Identify which cell holds the provided text, then report its (x, y) central coordinate. 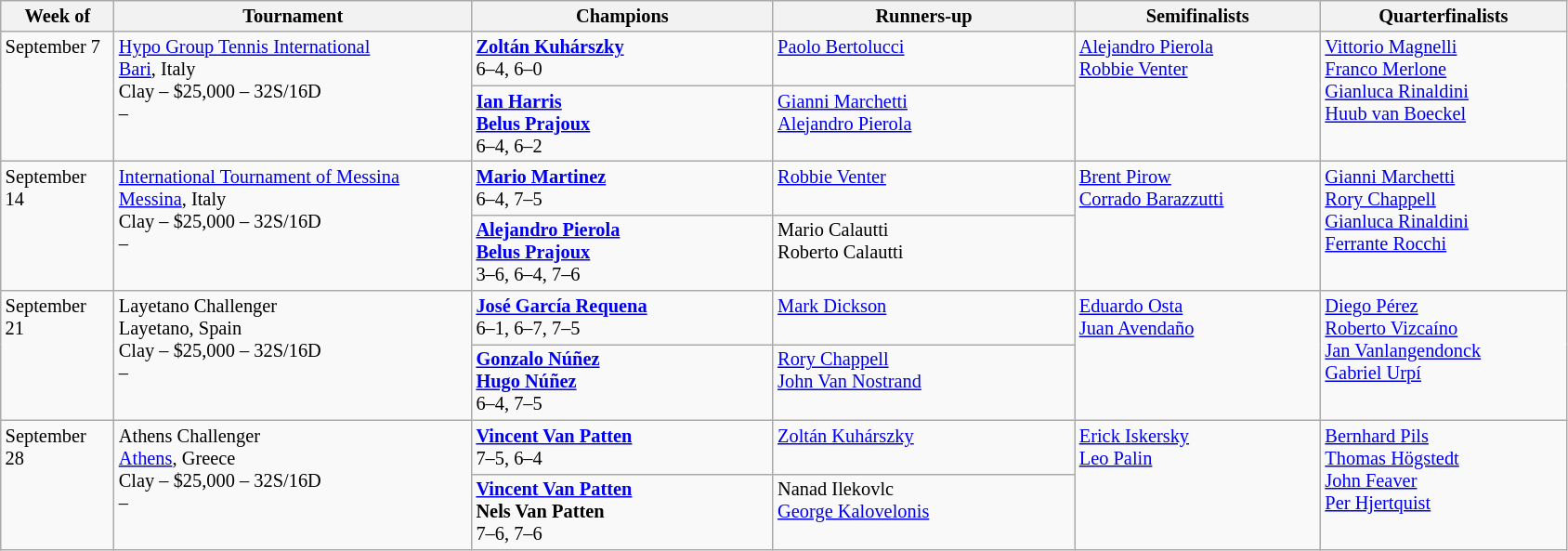
Hypo Group Tennis International Bari, ItalyClay – $25,000 – 32S/16D – (294, 97)
Semifinalists (1198, 16)
Athens Challenger Athens, GreeceClay – $25,000 – 32S/16D – (294, 485)
Layetano Challenger Layetano, SpainClay – $25,000 – 32S/16D – (294, 355)
Zoltán Kuhárszky 6–4, 6–0 (622, 59)
Champions (622, 16)
Brent Pirow Corrado Barazzutti (1198, 225)
Rory Chappell John Van Nostrand (923, 382)
Mario Martinez 6–4, 7–5 (622, 188)
Gonzalo Núñez Hugo Núñez6–4, 7–5 (622, 382)
September 7 (58, 97)
Alejandro Pierola Belus Prajoux3–6, 6–4, 7–6 (622, 253)
Gianni Marchetti Rory Chappell Gianluca Rinaldini Ferrante Rocchi (1444, 225)
Diego Pérez Roberto Vizcaíno Jan Vanlangendonck Gabriel Urpí (1444, 355)
Vincent Van Patten Nels Van Patten7–6, 7–6 (622, 512)
José García Requena 6–1, 6–7, 7–5 (622, 318)
Tournament (294, 16)
International Tournament of Messina Messina, ItalyClay – $25,000 – 32S/16D – (294, 225)
September 14 (58, 225)
Nanad Ilekovlc George Kalovelonis (923, 512)
Vincent Van Patten 7–5, 6–4 (622, 447)
Vittorio Magnelli Franco Merlone Gianluca Rinaldini Huub van Boeckel (1444, 97)
Zoltán Kuhárszky (923, 447)
Runners-up (923, 16)
Week of (58, 16)
Mario Calautti Roberto Calautti (923, 253)
Alejandro Pierola Robbie Venter (1198, 97)
Mark Dickson (923, 318)
Bernhard Pils Thomas Högstedt John Feaver Per Hjertquist (1444, 485)
Eduardo Osta Juan Avendaño (1198, 355)
September 28 (58, 485)
Quarterfinalists (1444, 16)
September 21 (58, 355)
Robbie Venter (923, 188)
Erick Iskersky Leo Palin (1198, 485)
Paolo Bertolucci (923, 59)
Ian Harris Belus Prajoux6–4, 6–2 (622, 124)
Gianni Marchetti Alejandro Pierola (923, 124)
